Capture the cell that displays the provided text and extract its [X, Y] central coordinate. 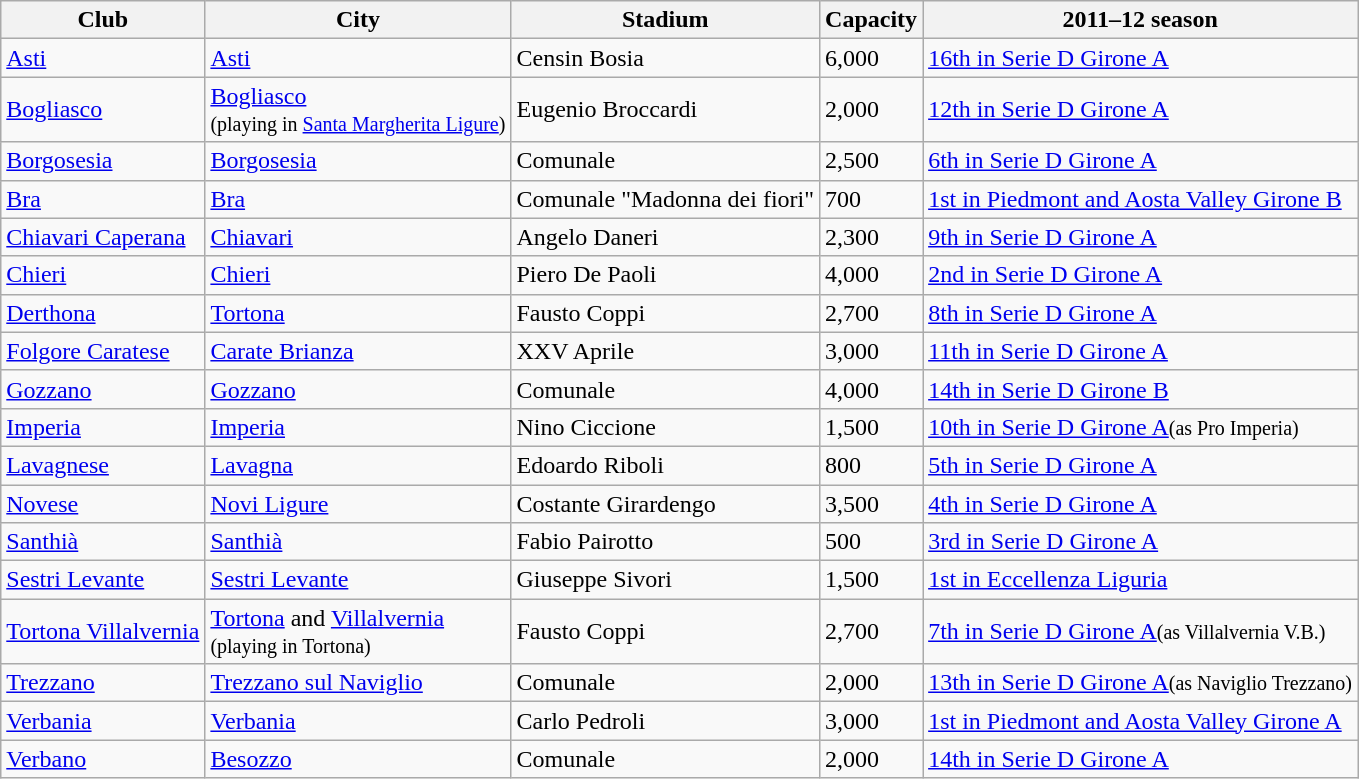
Tortona Villalvernia [103, 632]
Bogliasco [103, 110]
Tortona [358, 313]
Stadium [666, 20]
Novi Ligure [358, 503]
Derthona [103, 313]
500 [872, 542]
Lavagna [358, 465]
6th in Serie D Girone A [1140, 161]
Besozzo [358, 759]
Costante Girardengo [666, 503]
1st in Piedmont and Aosta Valley Girone A [1140, 721]
Piero De Paoli [666, 275]
Bogliasco(playing in Santa Margherita Ligure) [358, 110]
6,000 [872, 58]
Nino Ciccione [666, 427]
9th in Serie D Girone A [1140, 237]
Censin Bosia [666, 58]
2,500 [872, 161]
Carlo Pedroli [666, 721]
Giuseppe Sivori [666, 580]
Angelo Daneri [666, 237]
11th in Serie D Girone A [1140, 351]
Fabio Pairotto [666, 542]
10th in Serie D Girone A(as Pro Imperia) [1140, 427]
8th in Serie D Girone A [1140, 313]
14th in Serie D Girone A [1140, 759]
800 [872, 465]
4th in Serie D Girone A [1140, 503]
Trezzano sul Naviglio [358, 683]
7th in Serie D Girone A(as Villalvernia V.B.) [1140, 632]
3,500 [872, 503]
Club [103, 20]
Carate Brianza [358, 351]
1st in Eccellenza Liguria [1140, 580]
Eugenio Broccardi [666, 110]
Novese [103, 503]
14th in Serie D Girone B [1140, 389]
Edoardo Riboli [666, 465]
16th in Serie D Girone A [1140, 58]
Chiavari Caperana [103, 237]
XXV Aprile [666, 351]
Trezzano [103, 683]
Chiavari [358, 237]
700 [872, 199]
13th in Serie D Girone A(as Naviglio Trezzano) [1140, 683]
12th in Serie D Girone A [1140, 110]
Folgore Caratese [103, 351]
City [358, 20]
Comunale "Madonna dei fiori" [666, 199]
2,300 [872, 237]
Tortona and Villalvernia(playing in Tortona) [358, 632]
Lavagnese [103, 465]
Verbano [103, 759]
2011–12 season [1140, 20]
Capacity [872, 20]
5th in Serie D Girone A [1140, 465]
1st in Piedmont and Aosta Valley Girone B [1140, 199]
3rd in Serie D Girone A [1140, 542]
2nd in Serie D Girone A [1140, 275]
